Search for the cell housing the specified text and yield its (X, Y) center coordinate. 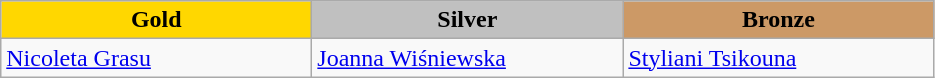
Gold (156, 20)
Joanna Wiśniewska (468, 58)
Nicoleta Grasu (156, 58)
Silver (468, 20)
Styliani Tsikouna (778, 58)
Bronze (778, 20)
